Search for the cell housing the specified text and yield its (X, Y) center coordinate. 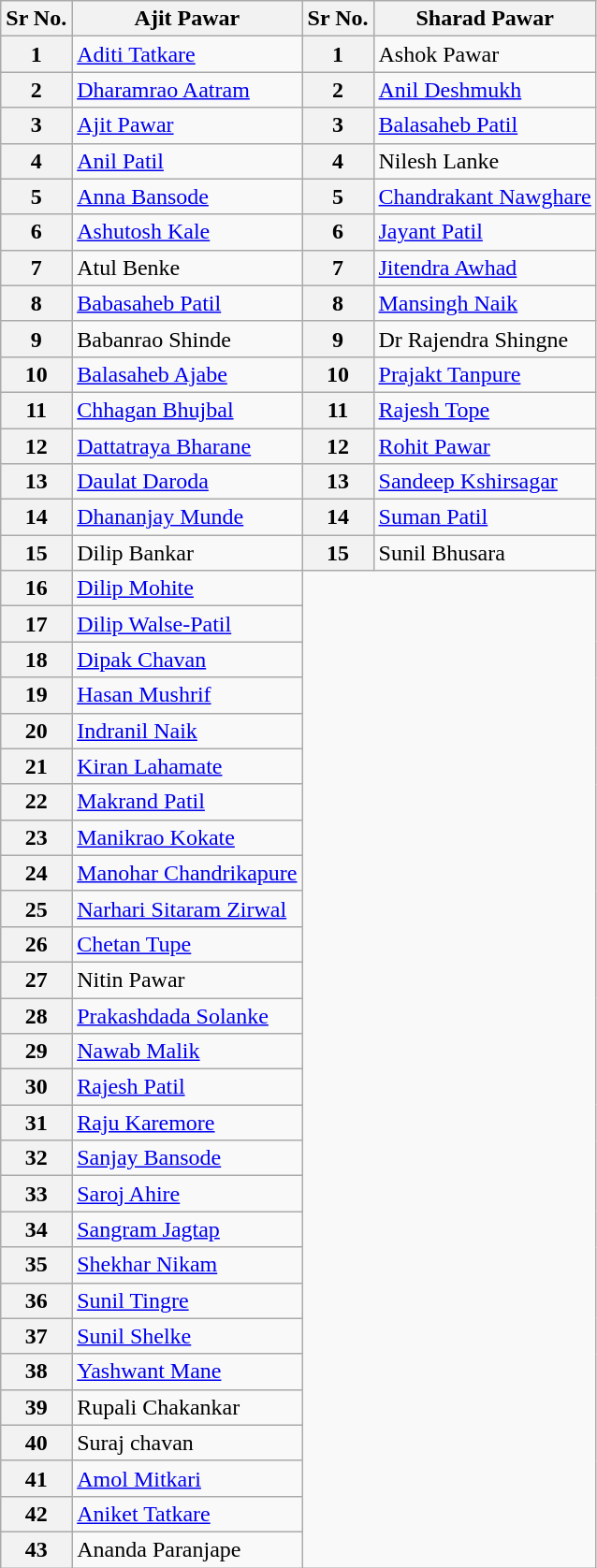
Daulat Daroda (187, 482)
36 (36, 1300)
43 (36, 1549)
Jitendra Awhad (485, 268)
24 (36, 873)
32 (36, 1158)
30 (36, 1087)
Suraj chavan (187, 1443)
19 (36, 695)
33 (36, 1194)
Anil Deshmukh (485, 90)
34 (36, 1229)
Dhananjay Munde (187, 517)
Prajakt Tanpure (485, 374)
Sanjay Bansode (187, 1158)
Aniket Tatkare (187, 1514)
42 (36, 1514)
Balasaheb Patil (485, 125)
41 (36, 1478)
Hasan Mushrif (187, 695)
Ananda Paranjape (187, 1549)
Dilip Bankar (187, 553)
Chandrakant Nawghare (485, 196)
20 (36, 731)
Babasaheb Patil (187, 303)
22 (36, 802)
Dharamrao Aatram (187, 90)
Dr Rajendra Shingne (485, 339)
Sharad Pawar (485, 19)
Rohit Pawar (485, 446)
Rupali Chakankar (187, 1407)
28 (36, 1015)
Anil Patil (187, 161)
Saroj Ahire (187, 1194)
Raju Karemore (187, 1123)
37 (36, 1336)
Indranil Naik (187, 731)
Rajesh Patil (187, 1087)
Dilip Walse-Patil (187, 624)
27 (36, 980)
39 (36, 1407)
Manohar Chandrikapure (187, 873)
Chhagan Bhujbal (187, 410)
Dattatraya Bharane (187, 446)
Anna Bansode (187, 196)
35 (36, 1265)
Sunil Shelke (187, 1336)
Amol Mitkari (187, 1478)
Nitin Pawar (187, 980)
Manikrao Kokate (187, 837)
Chetan Tupe (187, 944)
Sunil Bhusara (485, 553)
Sangram Jagtap (187, 1229)
Balasaheb Ajabe (187, 374)
Mansingh Naik (485, 303)
Sunil Tingre (187, 1300)
16 (36, 588)
Ashutosh Kale (187, 232)
Sandeep Kshirsagar (485, 482)
29 (36, 1052)
18 (36, 660)
38 (36, 1372)
Ashok Pawar (485, 54)
Atul Benke (187, 268)
21 (36, 766)
25 (36, 908)
Prakashdada Solanke (187, 1015)
Kiran Lahamate (187, 766)
Jayant Patil (485, 232)
Dilip Mohite (187, 588)
Dipak Chavan (187, 660)
Rajesh Tope (485, 410)
23 (36, 837)
Yashwant Mane (187, 1372)
Babanrao Shinde (187, 339)
Makrand Patil (187, 802)
Nilesh Lanke (485, 161)
Suman Patil (485, 517)
Nawab Malik (187, 1052)
Narhari Sitaram Zirwal (187, 908)
Shekhar Nikam (187, 1265)
26 (36, 944)
40 (36, 1443)
31 (36, 1123)
Aditi Tatkare (187, 54)
17 (36, 624)
